Find where the given text appears and provide that cell's center as (X, Y) coordinate. 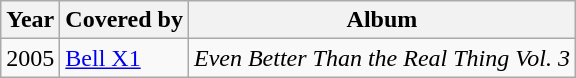
Even Better Than the Real Thing Vol. 3 (382, 58)
Covered by (124, 20)
Year (30, 20)
Bell X1 (124, 58)
2005 (30, 58)
Album (382, 20)
